Return (x, y) of the center of cell containing provided text 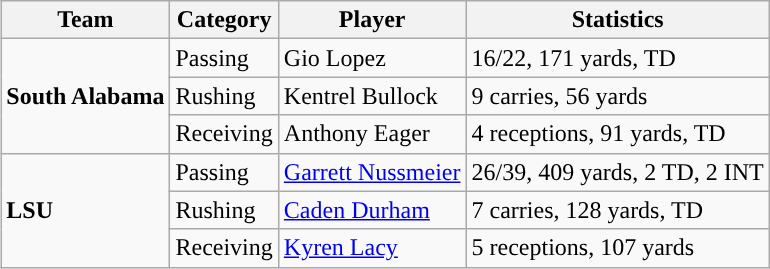
Kyren Lacy (372, 248)
7 carries, 128 yards, TD (618, 210)
26/39, 409 yards, 2 TD, 2 INT (618, 172)
Garrett Nussmeier (372, 172)
Caden Durham (372, 210)
Anthony Eager (372, 134)
Statistics (618, 20)
LSU (86, 210)
16/22, 171 yards, TD (618, 58)
Category (224, 20)
9 carries, 56 yards (618, 96)
4 receptions, 91 yards, TD (618, 134)
Player (372, 20)
Kentrel Bullock (372, 96)
Gio Lopez (372, 58)
Team (86, 20)
South Alabama (86, 96)
5 receptions, 107 yards (618, 248)
